Extract the (x, y) coordinate from the center of the cell holding the provided text.  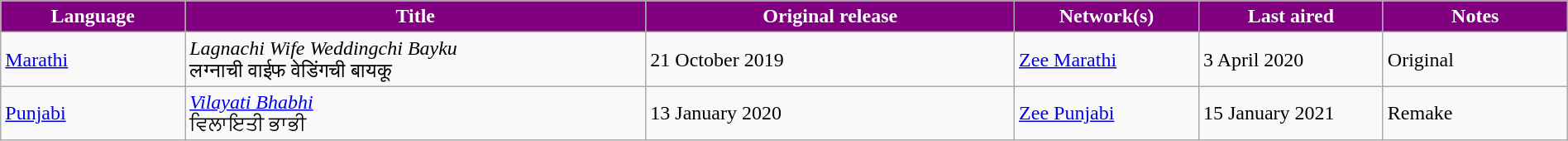
Vilayati Bhabhi ਵਿਲਾਇਤੀ ਭਾਭੀ (415, 113)
Last aired (1290, 17)
13 January 2020 (830, 113)
Language (93, 17)
Original (1475, 60)
Remake (1475, 113)
21 October 2019 (830, 60)
3 April 2020 (1290, 60)
Punjabi (93, 113)
Marathi (93, 60)
Zee Punjabi (1107, 113)
Network(s) (1107, 17)
Original release (830, 17)
Title (415, 17)
Zee Marathi (1107, 60)
Lagnachi Wife Weddingchi Bayku लग्नाची वाईफ वेडिंगची बायकू (415, 60)
Notes (1475, 17)
15 January 2021 (1290, 113)
